Capture the cell that displays the provided text and extract its (X, Y) central coordinate. 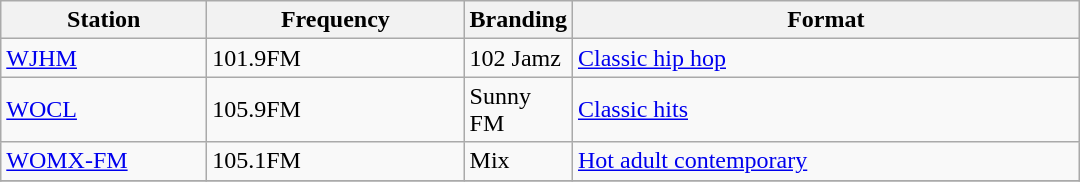
Classic hits (826, 110)
WJHM (104, 58)
Sunny FM (518, 110)
102 Jamz (518, 58)
Station (104, 20)
Mix (518, 161)
Classic hip hop (826, 58)
Format (826, 20)
105.9FM (336, 110)
Frequency (336, 20)
105.1FM (336, 161)
Hot adult contemporary (826, 161)
Branding (518, 20)
101.9FM (336, 58)
WOCL (104, 110)
WOMX-FM (104, 161)
